For the text-containing cell, return its midpoint in (X, Y) coordinate format. 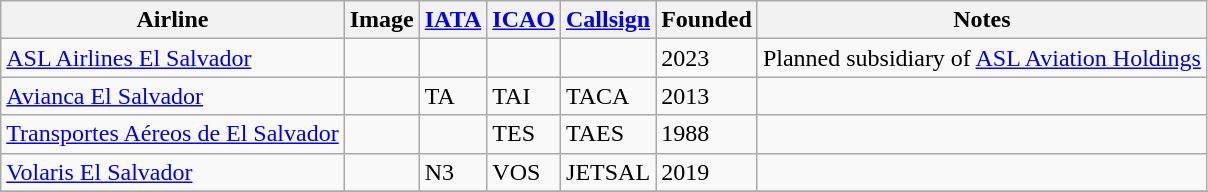
Transportes Aéreos de El Salvador (172, 134)
2023 (707, 58)
TAES (608, 134)
JETSAL (608, 172)
2013 (707, 96)
N3 (453, 172)
ASL Airlines El Salvador (172, 58)
Founded (707, 20)
Callsign (608, 20)
TACA (608, 96)
Airline (172, 20)
TES (524, 134)
2019 (707, 172)
TAI (524, 96)
1988 (707, 134)
VOS (524, 172)
Avianca El Salvador (172, 96)
ICAO (524, 20)
Image (382, 20)
IATA (453, 20)
TA (453, 96)
Planned subsidiary of ASL Aviation Holdings (982, 58)
Volaris El Salvador (172, 172)
Notes (982, 20)
